For the text-containing cell, return its midpoint in (x, y) coordinate format. 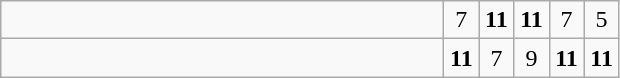
9 (532, 58)
5 (602, 20)
